Search for the cell housing the specified text and yield its [x, y] center coordinate. 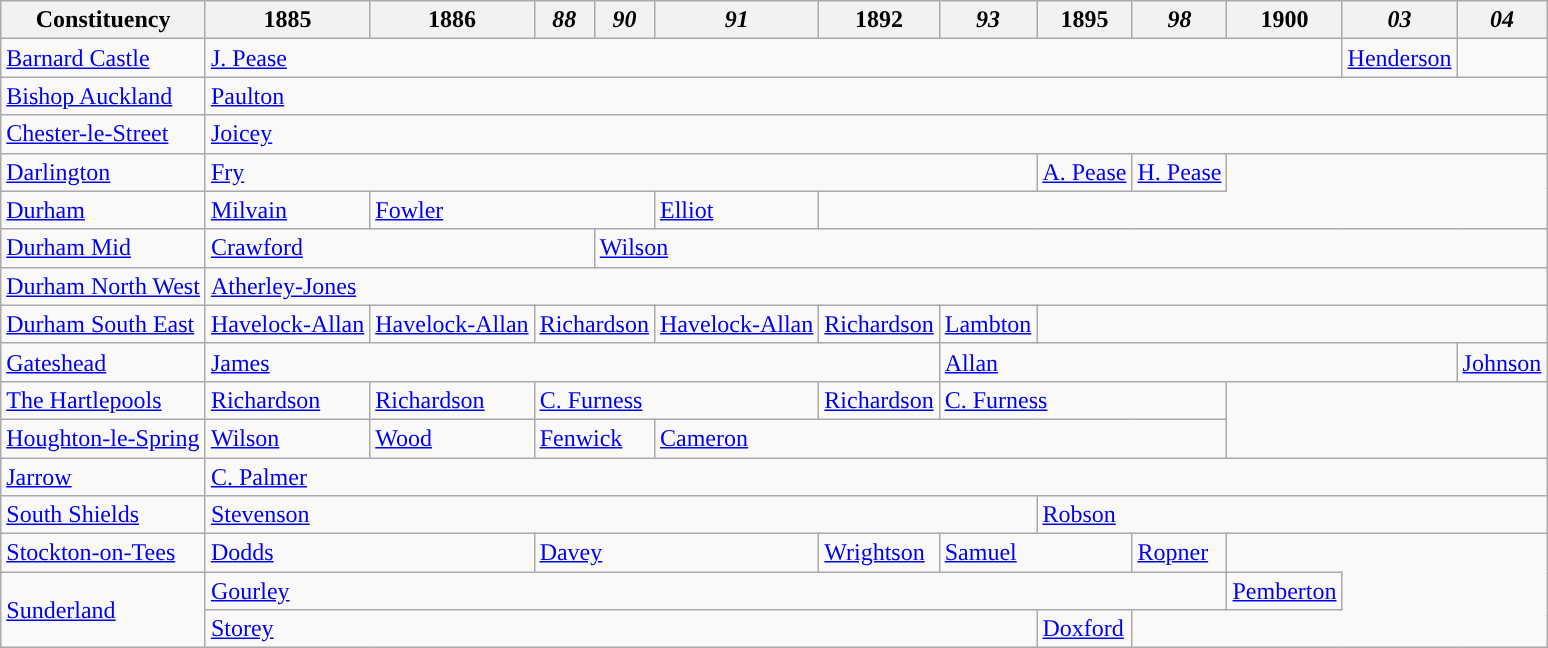
Doxford [1084, 629]
James [572, 362]
Houghton-le-Spring [104, 438]
Robson [1292, 515]
Paulton [876, 96]
Durham [104, 210]
Gateshead [104, 362]
Henderson [1400, 58]
Davey [676, 553]
Lambton [988, 324]
Ropner [1180, 553]
03 [1400, 20]
Fowler [512, 210]
Milvain [287, 210]
Durham South East [104, 324]
98 [1180, 20]
Fenwick [594, 438]
88 [564, 20]
Darlington [104, 172]
C. Palmer [876, 477]
Fry [620, 172]
1885 [287, 20]
1892 [879, 20]
91 [736, 20]
1895 [1084, 20]
Elliot [736, 210]
Barnard Castle [104, 58]
1900 [1284, 20]
Durham North West [104, 286]
Constituency [104, 20]
Stevenson [620, 515]
J. Pease [774, 58]
Stockton-on-Tees [104, 553]
Joicey [876, 134]
Allan [1198, 362]
Pemberton [1284, 591]
Dodds [370, 553]
Crawford [400, 248]
Chester-le-Street [104, 134]
04 [1502, 20]
Wood [452, 438]
Storey [620, 629]
Bishop Auckland [104, 96]
Durham Mid [104, 248]
Samuel [1036, 553]
90 [624, 20]
Atherley-Jones [876, 286]
H. Pease [1180, 172]
1886 [452, 20]
The Hartlepools [104, 400]
A. Pease [1084, 172]
Sunderland [104, 610]
Wrightson [879, 553]
Jarrow [104, 477]
Gourley [716, 591]
Johnson [1502, 362]
Cameron [940, 438]
South Shields [104, 515]
93 [988, 20]
